Identify which cell holds the provided text, then report its (x, y) central coordinate. 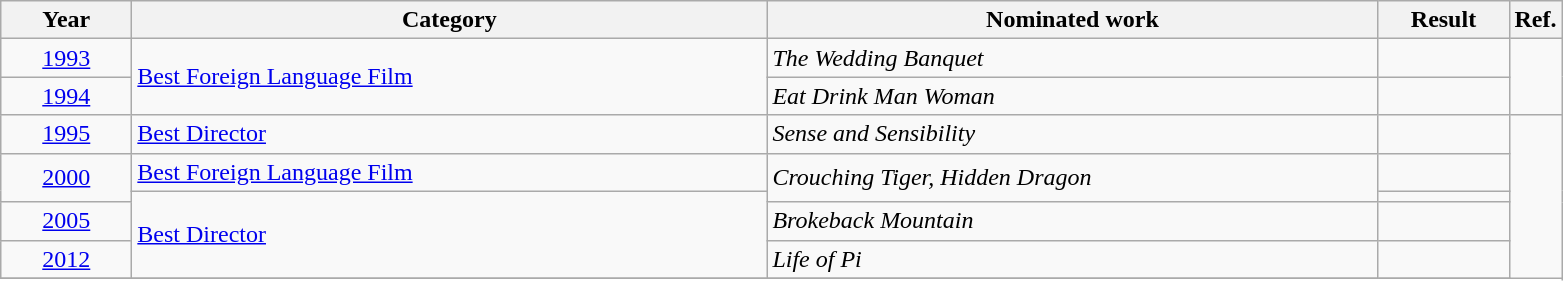
The Wedding Banquet (1072, 58)
Ref. (1536, 20)
1994 (66, 96)
2005 (66, 221)
1995 (66, 134)
Life of Pi (1072, 259)
2012 (66, 259)
Brokeback Mountain (1072, 221)
Category (450, 20)
Eat Drink Man Woman (1072, 96)
Crouching Tiger, Hidden Dragon (1072, 178)
2000 (66, 178)
Year (66, 20)
1993 (66, 58)
Result (1444, 20)
Sense and Sensibility (1072, 134)
Nominated work (1072, 20)
